Search for the cell housing the specified text and yield its (x, y) center coordinate. 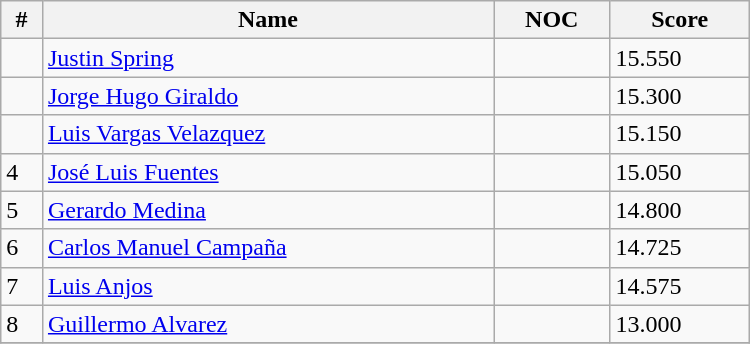
Justin Spring (268, 58)
15.150 (680, 134)
15.550 (680, 58)
7 (22, 286)
Carlos Manuel Campaña (268, 248)
8 (22, 324)
Gerardo Medina (268, 210)
14.725 (680, 248)
15.050 (680, 172)
José Luis Fuentes (268, 172)
14.800 (680, 210)
Guillermo Alvarez (268, 324)
6 (22, 248)
14.575 (680, 286)
Luis Vargas Velazquez (268, 134)
4 (22, 172)
5 (22, 210)
Luis Anjos (268, 286)
# (22, 20)
NOC (552, 20)
Score (680, 20)
13.000 (680, 324)
15.300 (680, 96)
Jorge Hugo Giraldo (268, 96)
Name (268, 20)
